Detect which cell encompasses the target text, then output its [X, Y] center coordinate. 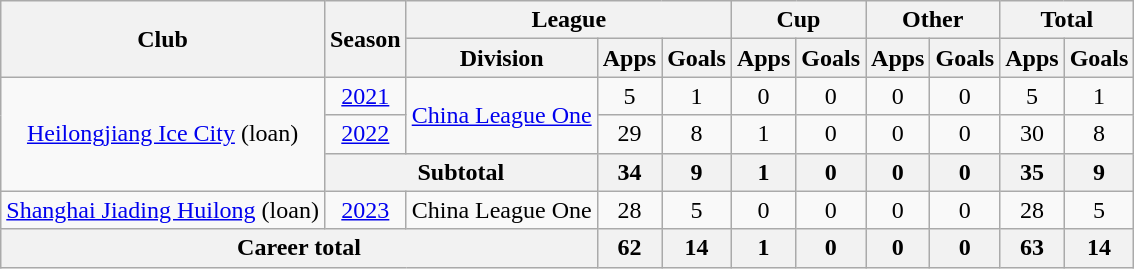
League [568, 20]
Subtotal [460, 172]
34 [629, 172]
Shanghai Jiading Huilong (loan) [163, 210]
Cup [798, 20]
Season [365, 39]
29 [629, 134]
62 [629, 248]
2023 [365, 210]
35 [1032, 172]
Heilongjiang Ice City (loan) [163, 134]
63 [1032, 248]
2022 [365, 134]
2021 [365, 96]
Other [933, 20]
30 [1032, 134]
Club [163, 39]
Total [1067, 20]
Career total [299, 248]
Division [502, 58]
